Return (x, y) of the center of cell containing provided text 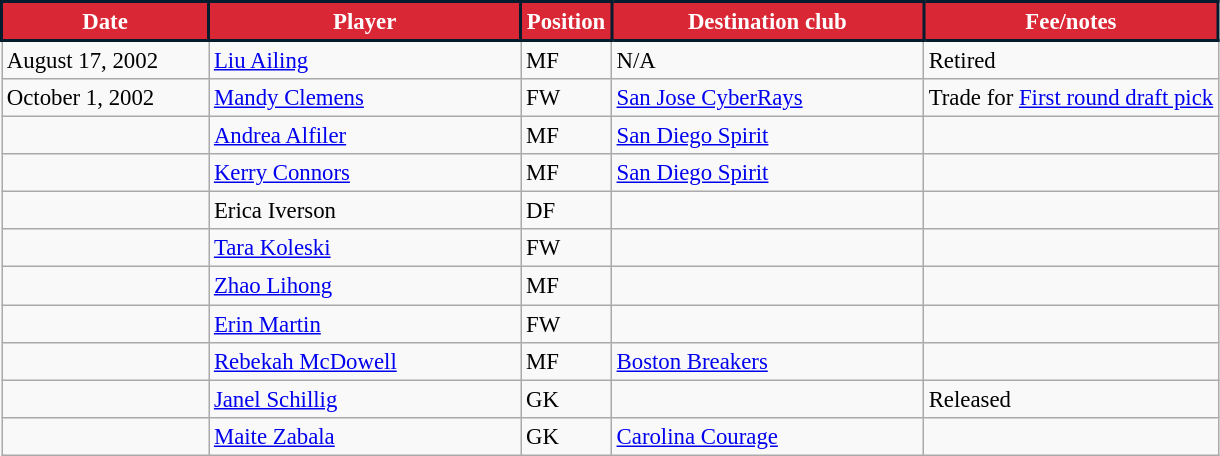
August 17, 2002 (106, 60)
Rebekah McDowell (365, 361)
Zhao Lihong (365, 286)
Janel Schillig (365, 399)
Erin Martin (365, 324)
Retired (1070, 60)
Kerry Connors (365, 173)
Liu Ailing (365, 60)
Carolina Courage (767, 436)
Released (1070, 399)
N/A (767, 60)
Tara Koleski (365, 249)
Date (106, 22)
October 1, 2002 (106, 98)
DF (566, 211)
Mandy Clemens (365, 98)
San Jose CyberRays (767, 98)
Destination club (767, 22)
Fee/notes (1070, 22)
Andrea Alfiler (365, 136)
Maite Zabala (365, 436)
Boston Breakers (767, 361)
Erica Iverson (365, 211)
Player (365, 22)
Trade for First round draft pick (1070, 98)
Position (566, 22)
